Pinpoint the cell where the given text exists, returning its (X, Y) midpoint coordinate. 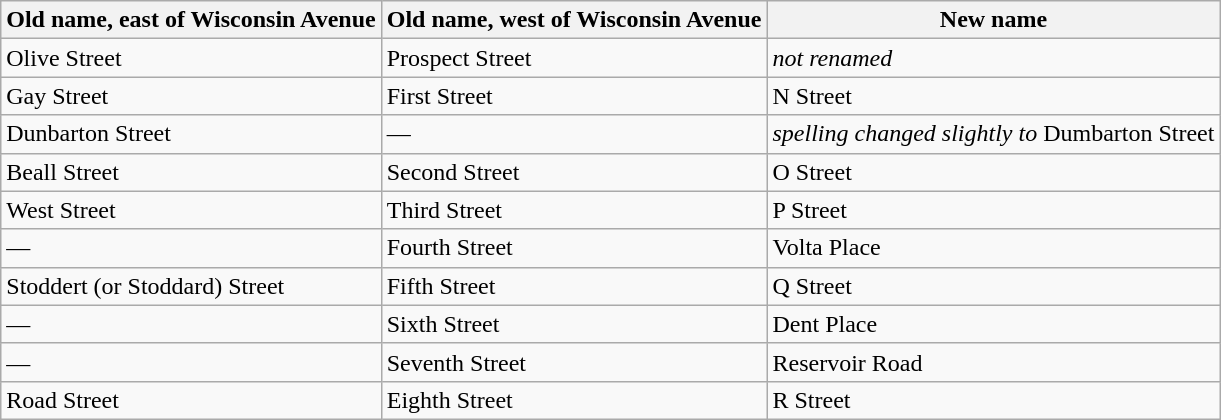
R Street (994, 400)
O Street (994, 172)
Third Street (574, 210)
Sixth Street (574, 324)
Second Street (574, 172)
Eighth Street (574, 400)
Gay Street (191, 96)
Seventh Street (574, 362)
Fourth Street (574, 248)
New name (994, 20)
Q Street (994, 286)
Old name, west of Wisconsin Avenue (574, 20)
Beall Street (191, 172)
Road Street (191, 400)
Olive Street (191, 58)
Stoddert (or Stoddard) Street (191, 286)
P Street (994, 210)
spelling changed slightly to Dumbarton Street (994, 134)
Reservoir Road (994, 362)
N Street (994, 96)
Prospect Street (574, 58)
West Street (191, 210)
First Street (574, 96)
Dunbarton Street (191, 134)
Fifth Street (574, 286)
Old name, east of Wisconsin Avenue (191, 20)
not renamed (994, 58)
Volta Place (994, 248)
Dent Place (994, 324)
